Detect which cell encompasses the target text, then output its (X, Y) center coordinate. 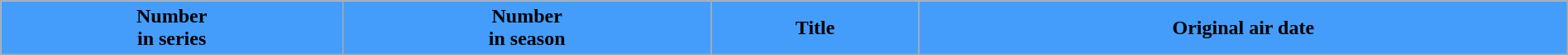
Original air date (1243, 28)
Title (815, 28)
Numberin series (172, 28)
Numberin season (526, 28)
